Search for the cell housing the specified text and yield its (X, Y) center coordinate. 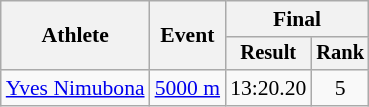
5 (340, 88)
Athlete (76, 36)
Yves Nimubona (76, 88)
5000 m (188, 88)
Event (188, 36)
13:20.20 (268, 88)
Final (297, 19)
Result (268, 54)
Rank (340, 54)
